Locate the cell with the specified text and output its [x, y] center coordinate. 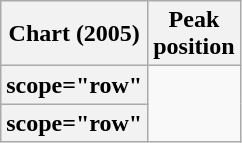
Peakposition [194, 34]
Chart (2005) [74, 34]
